Return [X, Y] of the center of cell containing provided text 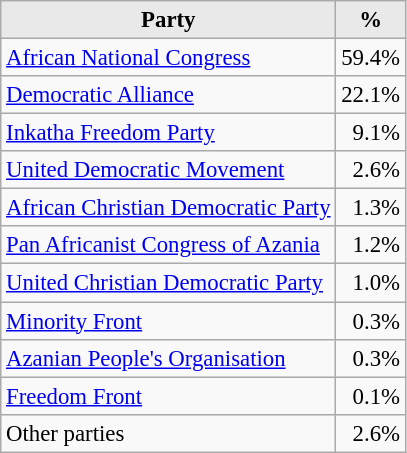
1.2% [370, 245]
United Democratic Movement [168, 170]
Pan Africanist Congress of Azania [168, 245]
Freedom Front [168, 396]
59.4% [370, 58]
Azanian People's Organisation [168, 358]
Party [168, 20]
United Christian Democratic Party [168, 283]
Other parties [168, 433]
Democratic Alliance [168, 95]
9.1% [370, 133]
African National Congress [168, 58]
1.0% [370, 283]
African Christian Democratic Party [168, 208]
Inkatha Freedom Party [168, 133]
22.1% [370, 95]
1.3% [370, 208]
% [370, 20]
Minority Front [168, 321]
0.1% [370, 396]
